Provide the [x, y] coordinate of the cell's center where the given text is located.  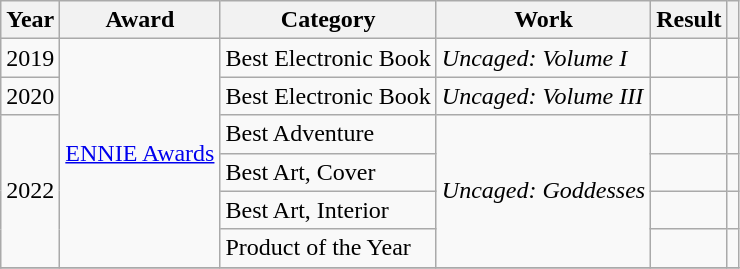
Best Art, Interior [328, 210]
Award [140, 20]
Product of the Year [328, 248]
ENNIE Awards [140, 153]
Best Adventure [328, 134]
Category [328, 20]
Work [543, 20]
Uncaged: Volume III [543, 96]
Uncaged: Goddesses [543, 191]
Year [30, 20]
2022 [30, 191]
Result [689, 20]
2019 [30, 58]
Uncaged: Volume I [543, 58]
Best Art, Cover [328, 172]
2020 [30, 96]
